Determine the (X, Y) coordinate at the center of the cell enclosing the given text.  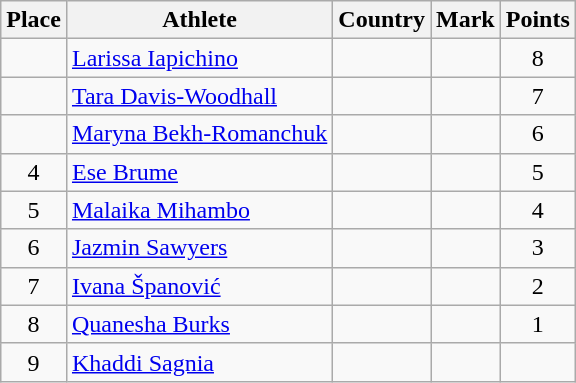
Athlete (199, 20)
Points (538, 20)
Ivana Španović (199, 286)
Mark (466, 20)
Khaddi Sagnia (199, 362)
1 (538, 324)
2 (538, 286)
Country (382, 20)
Maryna Bekh-Romanchuk (199, 134)
9 (34, 362)
3 (538, 248)
Larissa Iapichino (199, 58)
Place (34, 20)
Quanesha Burks (199, 324)
Tara Davis-Woodhall (199, 96)
Ese Brume (199, 172)
Jazmin Sawyers (199, 248)
Malaika Mihambo (199, 210)
